Detect which cell encompasses the target text, then output its [x, y] center coordinate. 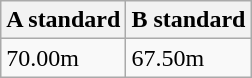
B standard [188, 20]
67.50m [188, 58]
A standard [64, 20]
70.00m [64, 58]
